Locate the cell with the specified text and output its (x, y) center coordinate. 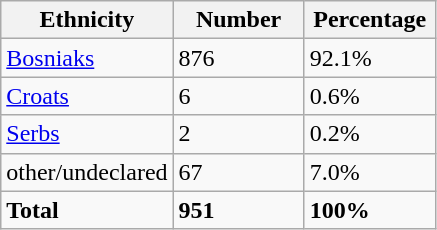
100% (370, 210)
876 (238, 58)
951 (238, 210)
Bosniaks (87, 58)
2 (238, 134)
67 (238, 172)
92.1% (370, 58)
Serbs (87, 134)
Percentage (370, 20)
Croats (87, 96)
other/undeclared (87, 172)
Total (87, 210)
0.6% (370, 96)
Ethnicity (87, 20)
Number (238, 20)
0.2% (370, 134)
7.0% (370, 172)
6 (238, 96)
